Determine the [X, Y] coordinate at the center of the cell enclosing the given text.  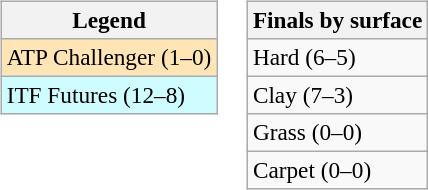
Carpet (0–0) [337, 171]
Hard (6–5) [337, 57]
ATP Challenger (1–0) [108, 57]
Legend [108, 20]
Clay (7–3) [337, 95]
ITF Futures (12–8) [108, 95]
Finals by surface [337, 20]
Grass (0–0) [337, 133]
